Extract the [x, y] coordinate from the center of the cell holding the provided text.  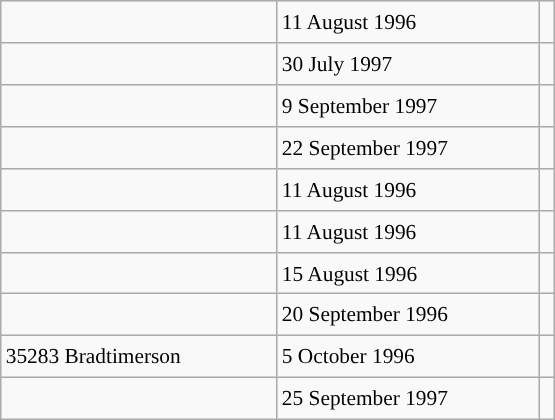
15 August 1996 [408, 273]
35283 Bradtimerson [139, 357]
22 September 1997 [408, 148]
30 July 1997 [408, 64]
9 September 1997 [408, 106]
20 September 1996 [408, 315]
25 September 1997 [408, 399]
5 October 1996 [408, 357]
